Detect which cell encompasses the target text, then output its (X, Y) center coordinate. 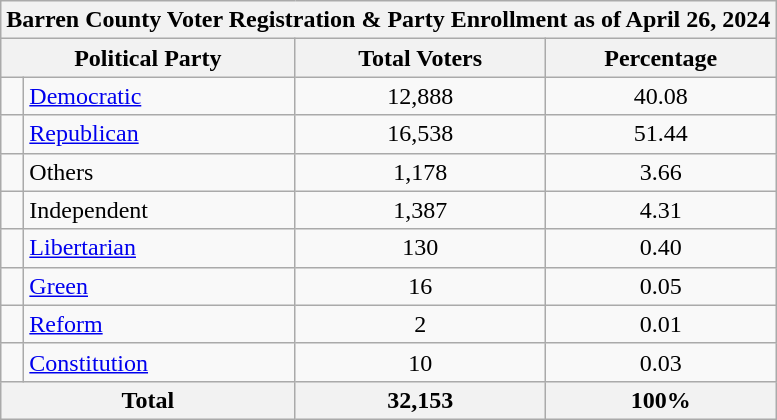
0.03 (661, 362)
Independent (160, 210)
Barren County Voter Registration & Party Enrollment as of April 26, 2024 (388, 20)
Total (148, 400)
1,178 (420, 172)
Total Voters (420, 58)
Percentage (661, 58)
Green (160, 286)
40.08 (661, 96)
12,888 (420, 96)
51.44 (661, 134)
Democratic (160, 96)
0.05 (661, 286)
4.31 (661, 210)
0.01 (661, 324)
100% (661, 400)
3.66 (661, 172)
10 (420, 362)
0.40 (661, 248)
Political Party (148, 58)
Republican (160, 134)
16,538 (420, 134)
Others (160, 172)
Constitution (160, 362)
32,153 (420, 400)
2 (420, 324)
Reform (160, 324)
1,387 (420, 210)
Libertarian (160, 248)
130 (420, 248)
16 (420, 286)
